Return the [X, Y] coordinate for the center point of the cell that contains the specified text.  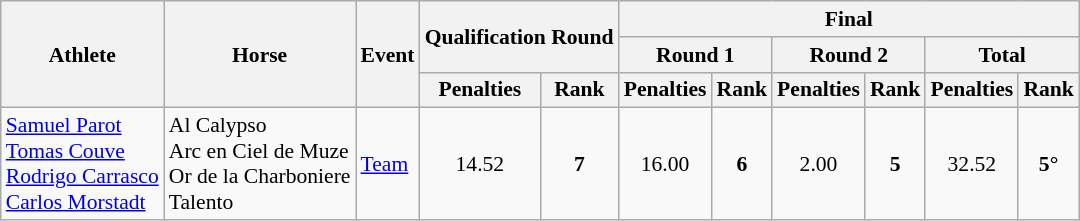
7 [580, 164]
Samuel ParotTomas CouveRodrigo CarrascoCarlos Morstadt [82, 164]
2.00 [818, 164]
Al CalypsoArc en Ciel de MuzeOr de la CharboniereTalento [260, 164]
Round 2 [848, 55]
32.52 [972, 164]
Final [849, 19]
Round 1 [696, 55]
6 [742, 164]
5 [896, 164]
Athlete [82, 54]
Event [388, 54]
5° [1048, 164]
Horse [260, 54]
Qualification Round [520, 36]
16.00 [666, 164]
14.52 [480, 164]
Team [388, 164]
Total [1002, 55]
